Identify which cell holds the provided text, then report its (X, Y) central coordinate. 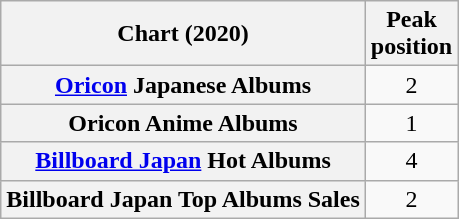
Chart (2020) (184, 34)
Peak position (411, 34)
Oricon Japanese Albums (184, 85)
Oricon Anime Albums (184, 123)
Billboard Japan Hot Albums (184, 161)
1 (411, 123)
4 (411, 161)
Billboard Japan Top Albums Sales (184, 199)
